Locate the cell with the specified text and output its [x, y] center coordinate. 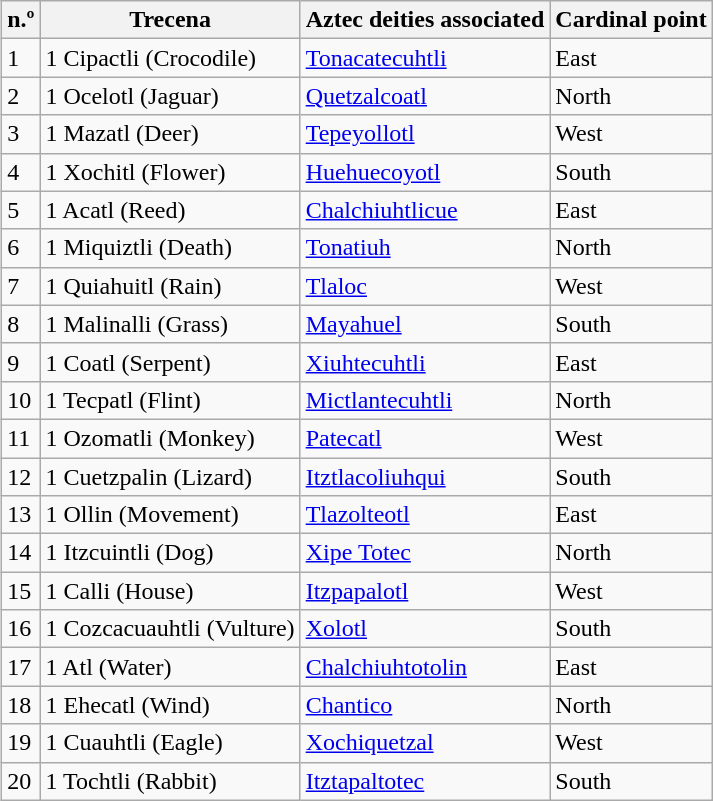
1 [21, 58]
Tonacatecuhtli [425, 58]
12 [21, 477]
8 [21, 324]
Tlazolteotl [425, 515]
1 Quiahuitl (Rain) [170, 286]
1 Tecpatl (Flint) [170, 400]
Quetzalcoatl [425, 96]
1 Miquiztli (Death) [170, 248]
14 [21, 553]
Xolotl [425, 629]
1 Ozomatli (Monkey) [170, 438]
Itzpapalotl [425, 591]
Aztec deities associated [425, 20]
15 [21, 591]
1 Itzcuintli (Dog) [170, 553]
4 [21, 172]
Tlaloc [425, 286]
n.º [21, 20]
1 Cuauhtli (Eagle) [170, 743]
7 [21, 286]
1 Cuetzpalin (Lizard) [170, 477]
13 [21, 515]
Xochiquetzal [425, 743]
6 [21, 248]
1 Cipactli (Crocodile) [170, 58]
Xiuhtecuhtli [425, 362]
Xipe Totec [425, 553]
10 [21, 400]
1 Acatl (Reed) [170, 210]
20 [21, 781]
Tepeyollotl [425, 134]
Tonatiuh [425, 248]
1 Tochtli (Rabbit) [170, 781]
9 [21, 362]
Mictlantecuhtli [425, 400]
5 [21, 210]
1 Ocelotl (Jaguar) [170, 96]
2 [21, 96]
Chantico [425, 705]
Itztlacoliuhqui [425, 477]
Trecena [170, 20]
1 Malinalli (Grass) [170, 324]
Mayahuel [425, 324]
18 [21, 705]
1 Ollin (Movement) [170, 515]
19 [21, 743]
1 Cozcacuauhtli (Vulture) [170, 629]
Cardinal point [631, 20]
1 Atl (Water) [170, 667]
Chalchiuhtotolin [425, 667]
16 [21, 629]
11 [21, 438]
1 Calli (House) [170, 591]
17 [21, 667]
Patecatl [425, 438]
1 Ehecatl (Wind) [170, 705]
1 Xochitl (Flower) [170, 172]
1 Coatl (Serpent) [170, 362]
1 Mazatl (Deer) [170, 134]
Huehuecoyotl [425, 172]
3 [21, 134]
Chalchiuhtlicue [425, 210]
Itztapaltotec [425, 781]
